Scan for the cell matching the given text and deliver its [X, Y] coordinate at center. 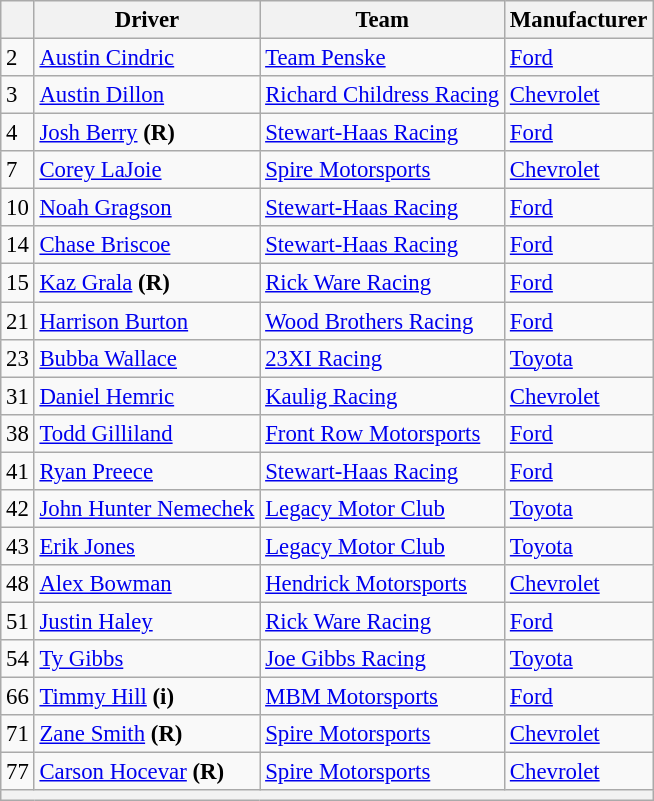
Joe Gibbs Racing [382, 659]
31 [18, 396]
23 [18, 358]
Driver [147, 20]
66 [18, 697]
Carson Hocevar (R) [147, 772]
Richard Childress Racing [382, 95]
2 [18, 58]
Noah Gragson [147, 208]
71 [18, 734]
54 [18, 659]
14 [18, 245]
23XI Racing [382, 358]
Bubba Wallace [147, 358]
Daniel Hemric [147, 396]
48 [18, 584]
Kaulig Racing [382, 396]
4 [18, 133]
John Hunter Nemechek [147, 509]
51 [18, 621]
Justin Haley [147, 621]
Team [382, 20]
Timmy Hill (i) [147, 697]
42 [18, 509]
Chase Briscoe [147, 245]
15 [18, 283]
77 [18, 772]
Austin Cindric [147, 58]
3 [18, 95]
Josh Berry (R) [147, 133]
Manufacturer [579, 20]
Team Penske [382, 58]
41 [18, 471]
MBM Motorsports [382, 697]
38 [18, 433]
Hendrick Motorsports [382, 584]
43 [18, 546]
Zane Smith (R) [147, 734]
Front Row Motorsports [382, 433]
21 [18, 321]
Kaz Grala (R) [147, 283]
Harrison Burton [147, 321]
Ty Gibbs [147, 659]
Alex Bowman [147, 584]
Wood Brothers Racing [382, 321]
7 [18, 170]
Ryan Preece [147, 471]
10 [18, 208]
Austin Dillon [147, 95]
Corey LaJoie [147, 170]
Todd Gilliland [147, 433]
Erik Jones [147, 546]
